Search for the cell housing the specified text and yield its (X, Y) center coordinate. 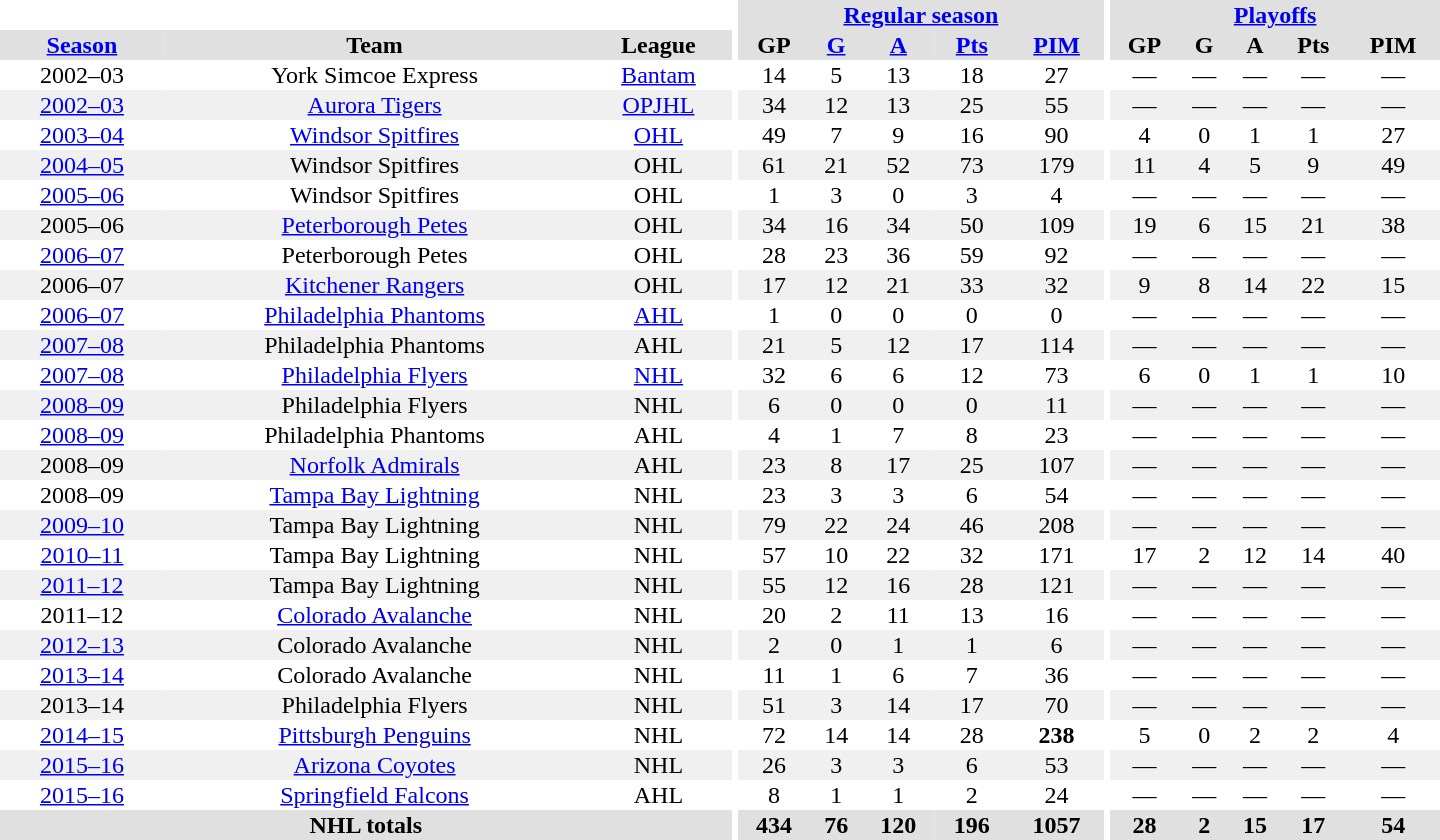
114 (1057, 345)
61 (774, 165)
2004–05 (82, 165)
Springfield Falcons (374, 795)
Arizona Coyotes (374, 765)
2003–04 (82, 135)
121 (1057, 585)
92 (1057, 255)
120 (898, 825)
50 (972, 225)
109 (1057, 225)
179 (1057, 165)
York Simcoe Express (374, 75)
19 (1144, 225)
18 (972, 75)
Pittsburgh Penguins (374, 735)
NHL totals (366, 825)
Season (82, 45)
238 (1057, 735)
2014–15 (82, 735)
434 (774, 825)
107 (1057, 465)
26 (774, 765)
171 (1057, 555)
League (658, 45)
2009–10 (82, 525)
53 (1057, 765)
Aurora Tigers (374, 105)
Bantam (658, 75)
38 (1393, 225)
33 (972, 285)
72 (774, 735)
2012–13 (82, 645)
57 (774, 555)
46 (972, 525)
70 (1057, 705)
90 (1057, 135)
2010–11 (82, 555)
59 (972, 255)
OPJHL (658, 105)
Team (374, 45)
40 (1393, 555)
1057 (1057, 825)
76 (836, 825)
51 (774, 705)
Kitchener Rangers (374, 285)
79 (774, 525)
208 (1057, 525)
20 (774, 615)
196 (972, 825)
Regular season (920, 15)
Norfolk Admirals (374, 465)
52 (898, 165)
Playoffs (1275, 15)
